Return (x, y) of the center of cell containing provided text 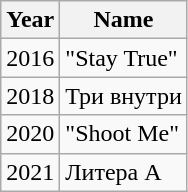
Name (124, 20)
2021 (30, 172)
Литера А (124, 172)
2020 (30, 134)
Три внутри (124, 96)
"Shoot Me" (124, 134)
2016 (30, 58)
"Stay True" (124, 58)
Year (30, 20)
2018 (30, 96)
